Detect which cell encompasses the target text, then output its [x, y] center coordinate. 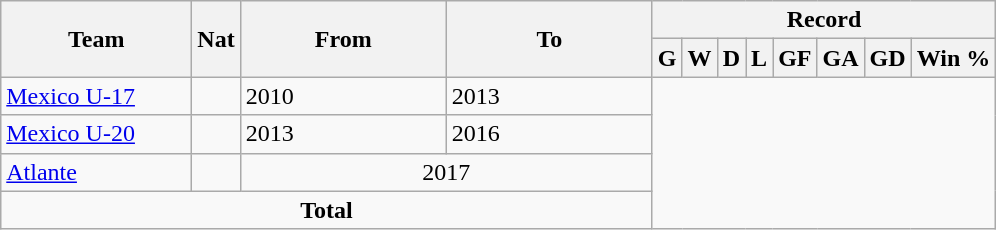
Mexico U-17 [96, 96]
GF [795, 58]
GA [840, 58]
Total [327, 210]
Win % [954, 58]
Atlante [96, 172]
G [667, 58]
Record [824, 20]
2017 [446, 172]
2010 [343, 96]
GD [888, 58]
L [760, 58]
To [549, 39]
Mexico U-20 [96, 134]
W [700, 58]
D [731, 58]
Team [96, 39]
2016 [549, 134]
From [343, 39]
Nat [216, 39]
